Scan for the cell matching the given text and deliver its [x, y] coordinate at center. 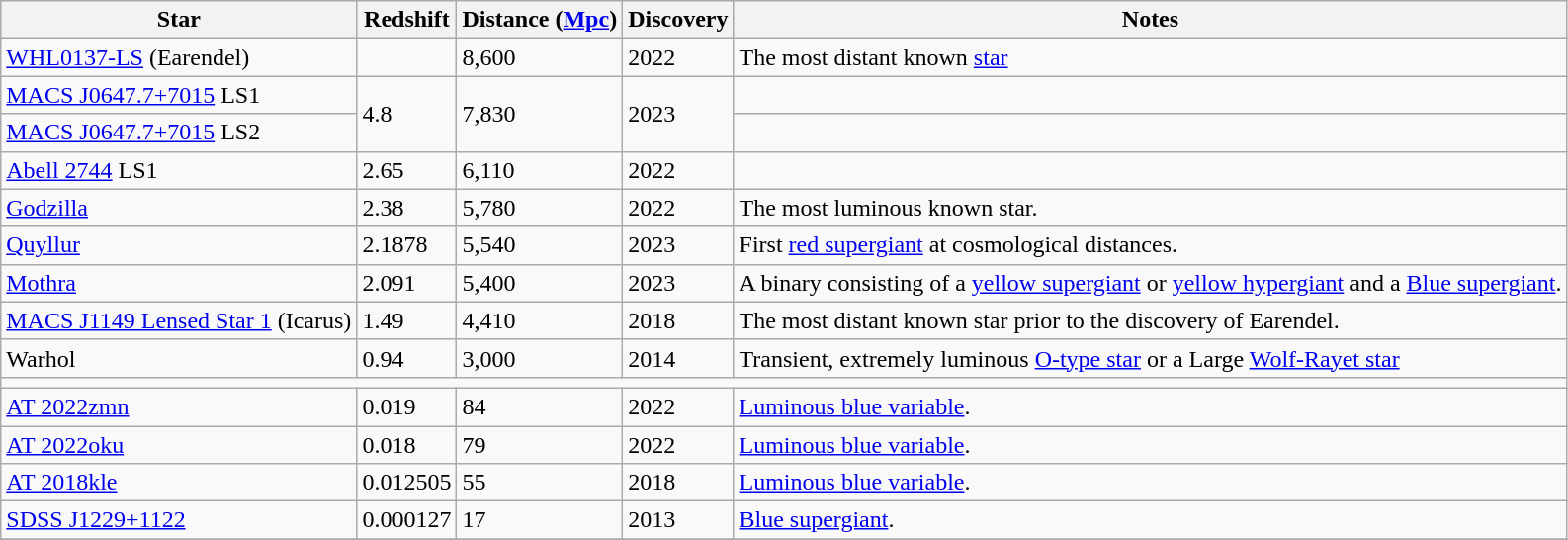
Quyllur [179, 245]
0.94 [407, 358]
SDSS J1229+1122 [179, 520]
2014 [678, 358]
0.018 [407, 444]
Discovery [678, 20]
2013 [678, 520]
Distance (Mpc) [540, 20]
0.000127 [407, 520]
The most luminous known star. [1151, 208]
0.012505 [407, 483]
Notes [1151, 20]
The most distant known star prior to the discovery of Earendel. [1151, 320]
AT 2022zmn [179, 406]
0.019 [407, 406]
79 [540, 444]
6,110 [540, 170]
8,600 [540, 57]
First red supergiant at cosmological distances. [1151, 245]
MACS J1149 Lensed Star 1 (Icarus) [179, 320]
4,410 [540, 320]
3,000 [540, 358]
7,830 [540, 114]
Star [179, 20]
Abell 2744 LS1 [179, 170]
55 [540, 483]
2.38 [407, 208]
5,780 [540, 208]
5,400 [540, 283]
AT 2018kle [179, 483]
MACS J0647.7+7015 LS2 [179, 133]
17 [540, 520]
MACS J0647.7+7015 LS1 [179, 95]
Godzilla [179, 208]
4.8 [407, 114]
Mothra [179, 283]
1.49 [407, 320]
AT 2022oku [179, 444]
Warhol [179, 358]
2.1878 [407, 245]
5,540 [540, 245]
2.65 [407, 170]
WHL0137-LS (Earendel) [179, 57]
The most distant known star [1151, 57]
A binary consisting of a yellow supergiant or yellow hypergiant and a Blue supergiant. [1151, 283]
84 [540, 406]
2.091 [407, 283]
Transient, extremely luminous O-type star or a Large Wolf-Rayet star [1151, 358]
Blue supergiant. [1151, 520]
Redshift [407, 20]
